Locate the cell with the specified text and output its (X, Y) center coordinate. 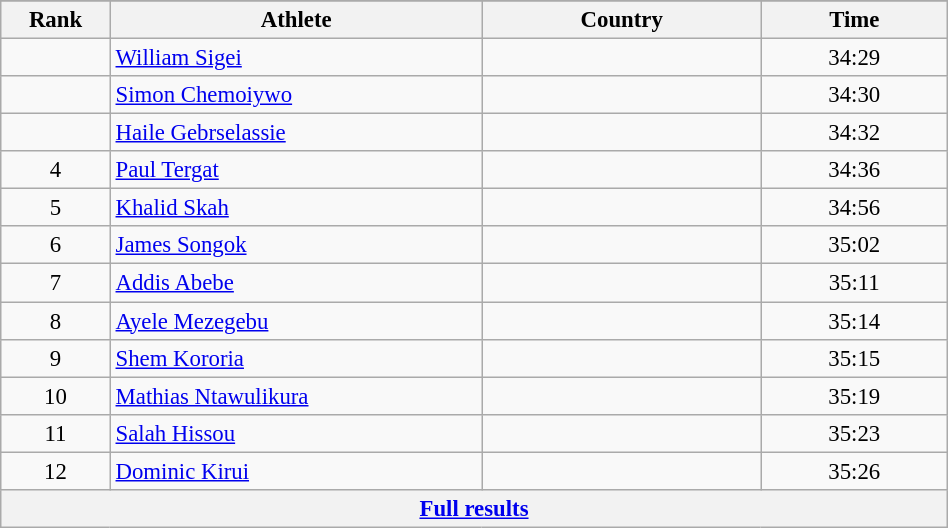
35:02 (854, 245)
4 (56, 170)
11 (56, 433)
Country (622, 20)
Simon Chemoiywo (296, 95)
35:15 (854, 358)
35:19 (854, 396)
35:26 (854, 471)
5 (56, 208)
Mathias Ntawulikura (296, 396)
34:29 (854, 58)
10 (56, 396)
34:30 (854, 95)
Athlete (296, 20)
7 (56, 283)
Haile Gebrselassie (296, 133)
9 (56, 358)
William Sigei (296, 58)
Shem Kororia (296, 358)
Paul Tergat (296, 170)
12 (56, 471)
35:11 (854, 283)
Rank (56, 20)
35:23 (854, 433)
Addis Abebe (296, 283)
34:56 (854, 208)
34:32 (854, 133)
35:14 (854, 321)
Full results (474, 509)
6 (56, 245)
Salah Hissou (296, 433)
Ayele Mezegebu (296, 321)
8 (56, 321)
James Songok (296, 245)
Time (854, 20)
Khalid Skah (296, 208)
34:36 (854, 170)
Dominic Kirui (296, 471)
